Extract the [x, y] coordinate from the center of the cell holding the provided text.  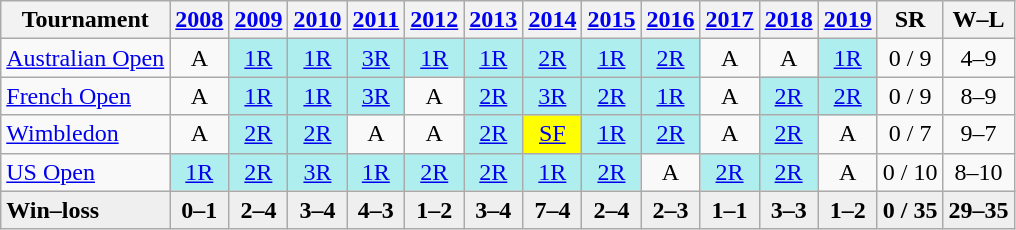
SR [910, 20]
4–9 [978, 58]
2–3 [670, 210]
0 / 7 [910, 134]
29–35 [978, 210]
US Open [86, 172]
2015 [612, 20]
9–7 [978, 134]
W–L [978, 20]
2010 [318, 20]
4–3 [376, 210]
0 / 35 [910, 210]
7–4 [552, 210]
2012 [434, 20]
2009 [258, 20]
Wimbledon [86, 134]
Australian Open [86, 58]
French Open [86, 96]
2014 [552, 20]
8–10 [978, 172]
2018 [788, 20]
1–1 [730, 210]
0–1 [200, 210]
2013 [494, 20]
Tournament [86, 20]
8–9 [978, 96]
2008 [200, 20]
3–3 [788, 210]
2016 [670, 20]
SF [552, 134]
2011 [376, 20]
0 / 10 [910, 172]
Win–loss [86, 210]
2019 [848, 20]
2017 [730, 20]
